Determine the (X, Y) coordinate at the center of the cell enclosing the given text.  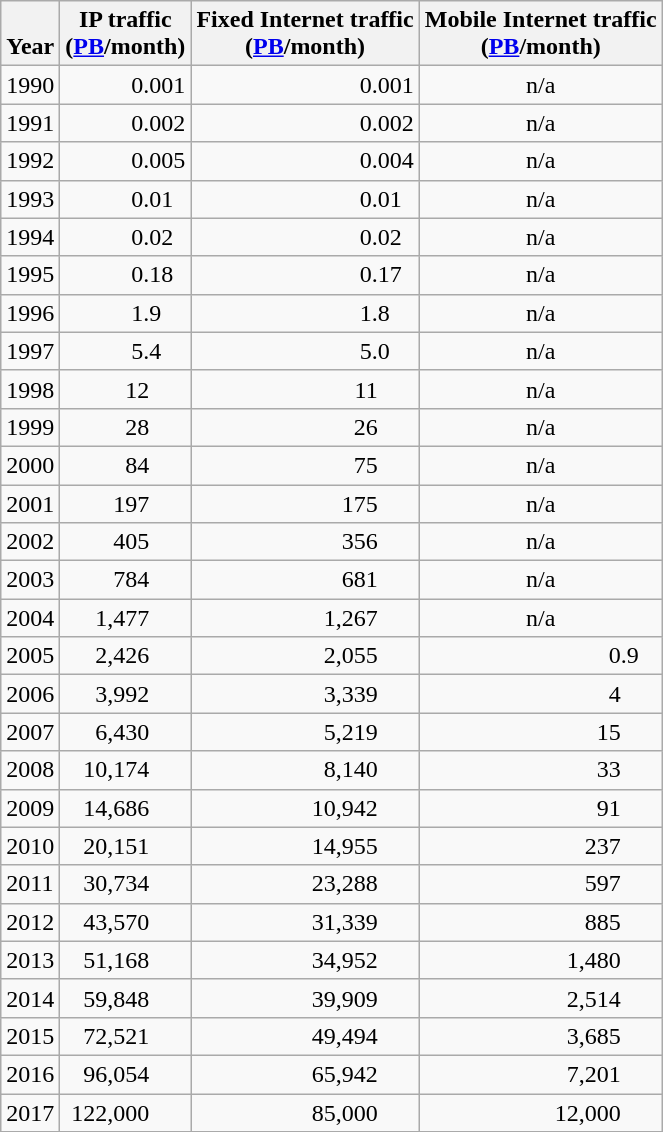
2,055 (305, 656)
39,909 (305, 998)
2007 (30, 732)
1997 (30, 351)
Mobile Internet traffic(PB/month) (540, 34)
12,000 (540, 1113)
91 (540, 808)
2006 (30, 694)
1,480 (540, 960)
1999 (30, 427)
26 (305, 427)
15 (540, 732)
2004 (30, 618)
14,955 (305, 846)
597 (540, 884)
49,494 (305, 1036)
3,339 (305, 694)
2015 (30, 1036)
2016 (30, 1074)
43,570 (126, 922)
10,942 (305, 808)
3,685 (540, 1036)
2013 (30, 960)
0.17 (305, 275)
2002 (30, 542)
2005 (30, 656)
75 (305, 465)
59,848 (126, 998)
1.9 (126, 313)
IP traffic(PB/month) (126, 34)
2003 (30, 580)
197 (126, 503)
2009 (30, 808)
5,219 (305, 732)
Year (30, 34)
2,514 (540, 998)
1990 (30, 85)
4 (540, 694)
405 (126, 542)
1,267 (305, 618)
8,140 (305, 770)
84 (126, 465)
12 (126, 389)
33 (540, 770)
1996 (30, 313)
34,952 (305, 960)
3,992 (126, 694)
2017 (30, 1113)
681 (305, 580)
2012 (30, 922)
1991 (30, 123)
356 (305, 542)
2001 (30, 503)
85,000 (305, 1113)
65,942 (305, 1074)
0.004 (305, 161)
51,168 (126, 960)
1.8 (305, 313)
96,054 (126, 1074)
2011 (30, 884)
175 (305, 503)
72,521 (126, 1036)
23,288 (305, 884)
5.4 (126, 351)
0.9 (540, 656)
Fixed Internet traffic(PB/month) (305, 34)
784 (126, 580)
1995 (30, 275)
5.0 (305, 351)
2000 (30, 465)
11 (305, 389)
1,477 (126, 618)
885 (540, 922)
20,151 (126, 846)
7,201 (540, 1074)
31,339 (305, 922)
14,686 (126, 808)
2010 (30, 846)
2014 (30, 998)
237 (540, 846)
10,174 (126, 770)
30,734 (126, 884)
1992 (30, 161)
1993 (30, 199)
0.005 (126, 161)
1994 (30, 237)
6,430 (126, 732)
28 (126, 427)
1998 (30, 389)
122,000 (126, 1113)
2,426 (126, 656)
2008 (30, 770)
0.18 (126, 275)
